Return the (x, y) coordinate for the center point of the cell that contains the specified text.  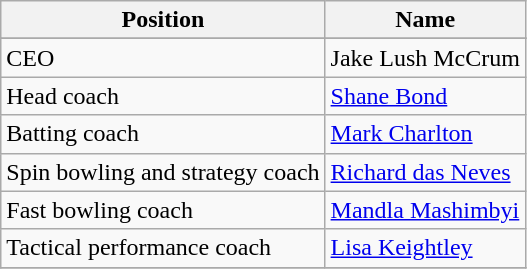
Name (425, 20)
Mandla Mashimbyi (425, 210)
Batting coach (163, 134)
Tactical performance coach (163, 248)
Spin bowling and strategy coach (163, 172)
Head coach (163, 96)
Fast bowling coach (163, 210)
Mark Charlton (425, 134)
CEO (163, 58)
Lisa Keightley (425, 248)
Shane Bond (425, 96)
Jake Lush McCrum (425, 58)
Richard das Neves (425, 172)
Position (163, 20)
